Find where the given text appears and provide that cell's center as [x, y] coordinate. 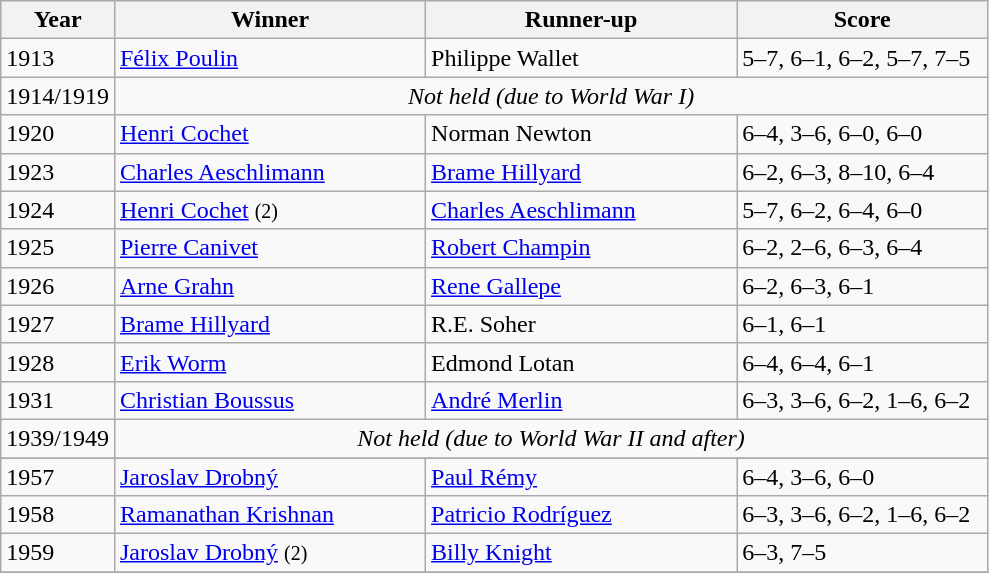
Jaroslav Drobný (2) [270, 553]
Philippe Wallet [582, 58]
Ramanathan Krishnan [270, 515]
Arne Grahn [270, 286]
Rene Gallepe [582, 286]
Henri Cochet (2) [270, 210]
1923 [58, 172]
1939/1949 [58, 438]
Robert Champin [582, 248]
Henri Cochet [270, 134]
1926 [58, 286]
6–4, 3–6, 6–0 [862, 477]
Erik Worm [270, 362]
Score [862, 20]
1959 [58, 553]
6–4, 3–6, 6–0, 6–0 [862, 134]
5–7, 6–1, 6–2, 5–7, 7–5 [862, 58]
1958 [58, 515]
Félix Poulin [270, 58]
1927 [58, 324]
6–2, 6–3, 6–1 [862, 286]
1914/1919 [58, 96]
1925 [58, 248]
Norman Newton [582, 134]
6–4, 6–4, 6–1 [862, 362]
André Merlin [582, 400]
Pierre Canivet [270, 248]
Year [58, 20]
Christian Boussus [270, 400]
Not held (due to World War II and after) [550, 438]
Winner [270, 20]
1957 [58, 477]
Jaroslav Drobný [270, 477]
1913 [58, 58]
6–1, 6–1 [862, 324]
Runner-up [582, 20]
1924 [58, 210]
1931 [58, 400]
Paul Rémy [582, 477]
6–3, 7–5 [862, 553]
Patricio Rodríguez [582, 515]
Billy Knight [582, 553]
Not held (due to World War I) [550, 96]
Edmond Lotan [582, 362]
6–2, 6–3, 8–10, 6–4 [862, 172]
R.E. Soher [582, 324]
6–2, 2–6, 6–3, 6–4 [862, 248]
1920 [58, 134]
5–7, 6–2, 6–4, 6–0 [862, 210]
1928 [58, 362]
